Extract the (X, Y) coordinate from the center of the cell holding the provided text.  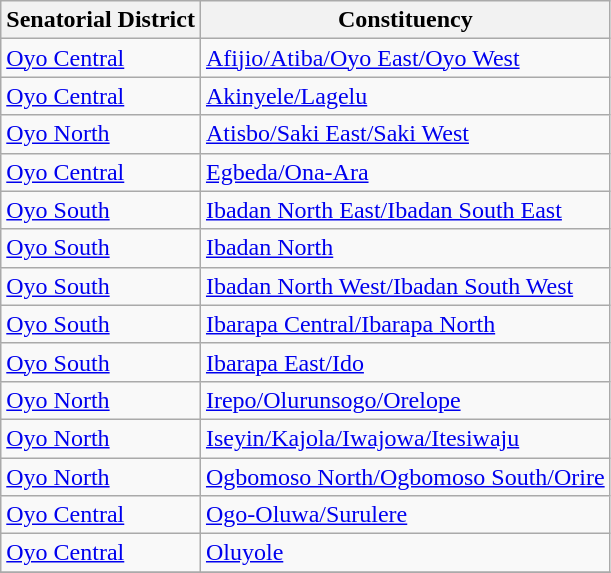
Ibadan North East/Ibadan South East (405, 210)
Ibadan North West/Ibadan South West (405, 286)
Oluyole (405, 553)
Ibadan North (405, 248)
Ibarapa East/Ido (405, 362)
Irepo/Olurunsogo/Orelope (405, 400)
Egbeda/Ona-Ara (405, 172)
Atisbo/Saki East/Saki West (405, 134)
Ogo-Oluwa/Surulere (405, 515)
Senatorial District (101, 20)
Akinyele/Lagelu (405, 96)
Constituency (405, 20)
Ibarapa Central/Ibarapa North (405, 324)
Iseyin/Kajola/Iwajowa/Itesiwaju (405, 438)
Afijio/Atiba/Oyo East/Oyo West (405, 58)
Ogbomoso North/Ogbomoso South/Orire (405, 477)
